Output the (X, Y) coordinate of the center of the cell containing the given text.  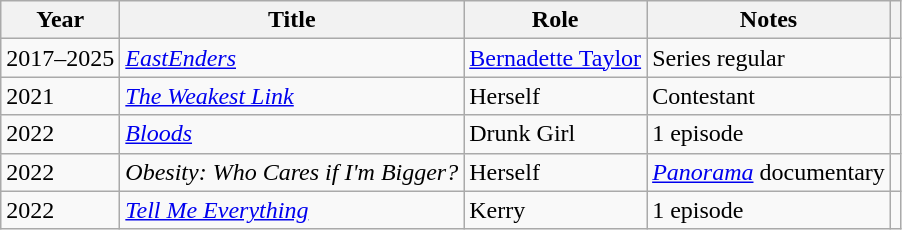
Contestant (769, 96)
Bloods (292, 134)
Title (292, 20)
2017–2025 (60, 58)
Tell Me Everything (292, 210)
Year (60, 20)
EastEnders (292, 58)
Notes (769, 20)
Bernadette Taylor (556, 58)
Kerry (556, 210)
Obesity: Who Cares if I'm Bigger? (292, 172)
2021 (60, 96)
Panorama documentary (769, 172)
Series regular (769, 58)
Role (556, 20)
The Weakest Link (292, 96)
Drunk Girl (556, 134)
